Extract the [X, Y] coordinate from the center of the cell holding the provided text.  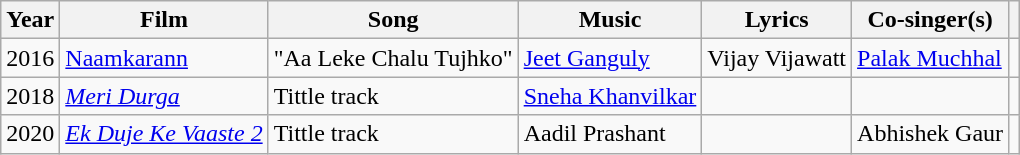
"Aa Leke Chalu Tujhko" [393, 58]
Abhishek Gaur [930, 134]
Year [30, 20]
Co-singer(s) [930, 20]
Sneha Khanvilkar [610, 96]
Ek Duje Ke Vaaste 2 [164, 134]
2018 [30, 96]
Lyrics [777, 20]
Vijay Vijawatt [777, 58]
Song [393, 20]
Jeet Ganguly [610, 58]
2020 [30, 134]
Naamkarann [164, 58]
Music [610, 20]
Film [164, 20]
Meri Durga [164, 96]
Aadil Prashant [610, 134]
2016 [30, 58]
Palak Muchhal [930, 58]
